Pinpoint the cell where the given text exists, returning its [x, y] midpoint coordinate. 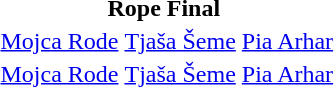
Tjaša Šeme [180, 41]
Pia Arhar [287, 41]
